Search for the cell housing the specified text and yield its (x, y) center coordinate. 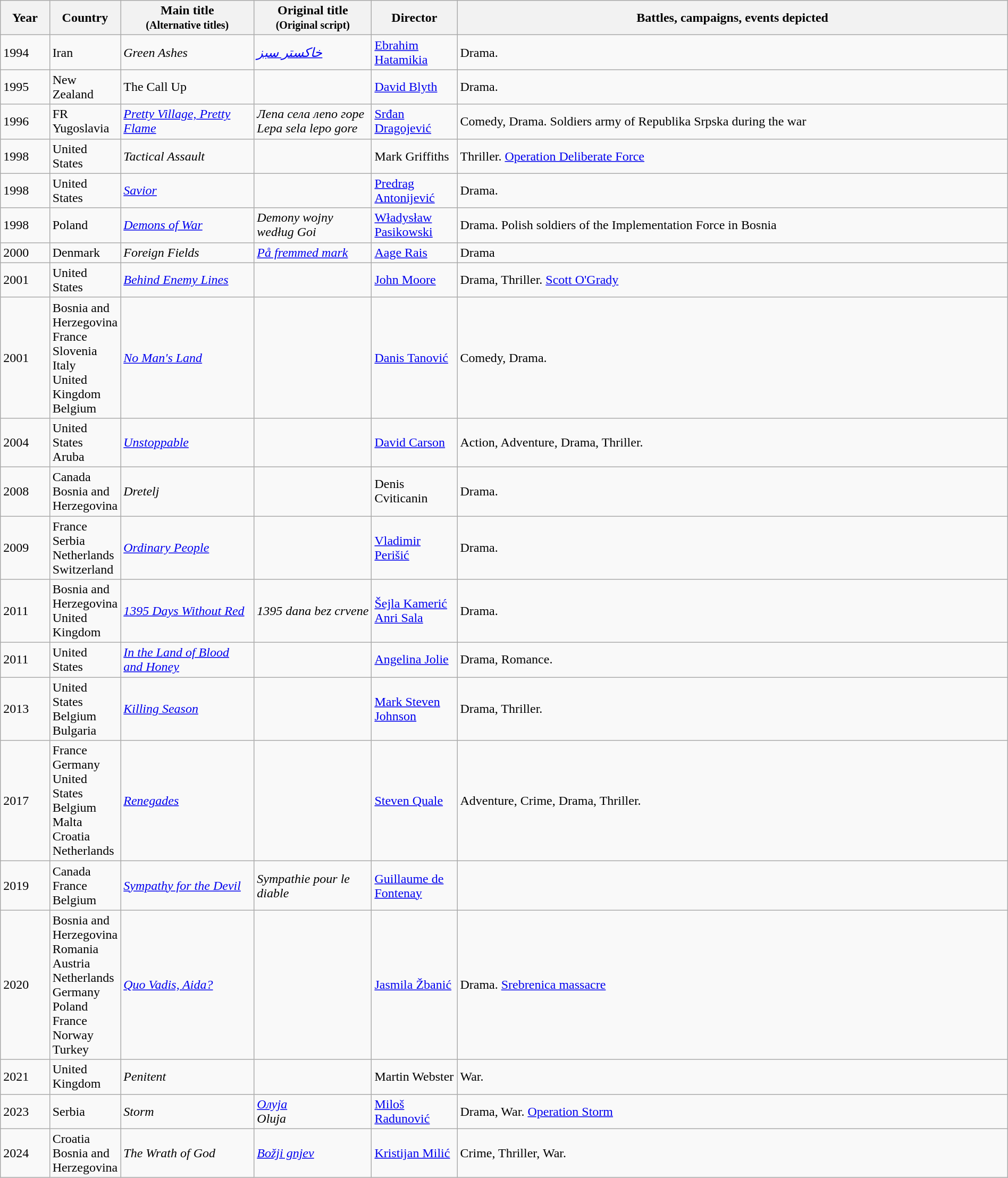
ОлујаOluja (313, 1111)
United Kingdom (85, 1077)
Bosnia and HerzegovinaRomaniaAustriaNetherlandsGermanyPolandFranceNorwayTurkey (85, 985)
Denmark (85, 253)
Comedy, Drama. Soldiers army of Republika Srpska during the war (733, 121)
Šejla KamerićAnri Sala (415, 611)
New Zealand (85, 87)
1395 dana bez crvene (313, 611)
2024 (25, 1153)
Predrag Antonijević (415, 190)
Srđan Dragojević (415, 121)
Steven Quale (415, 801)
Drama (733, 253)
FranceSerbiaNetherlandsSwitzerland (85, 548)
David Blyth (415, 87)
Crime, Thriller, War. (733, 1153)
Mark Steven Johnson (415, 709)
The Call Up (187, 87)
Iran (85, 52)
War. (733, 1077)
2023 (25, 1111)
På fremmed mark (313, 253)
Sympathie pour le diable (313, 886)
1395 Days Without Red (187, 611)
Original title(Original script) (313, 18)
Danis Tanović (415, 357)
Kristijan Milić (415, 1153)
2013 (25, 709)
Лепа села лепо гореLepa sela lepo gore (313, 121)
Thriller. Operation Deliberate Force (733, 156)
2009 (25, 548)
Vladimir Perišić (415, 548)
Aage Rais (415, 253)
Penitent (187, 1077)
Renegades (187, 801)
Action, Adventure, Drama, Thriller. (733, 442)
No Man's Land (187, 357)
Foreign Fields (187, 253)
Killing Season (187, 709)
Comedy, Drama. (733, 357)
Dretelj (187, 491)
Savior (187, 190)
Director (415, 18)
Božji gnjev (313, 1153)
FranceGermanyUnited StatesBelgiumMaltaCroatiaNetherlands (85, 801)
Poland (85, 225)
Guillaume de Fontenay (415, 886)
2004 (25, 442)
Country (85, 18)
Mark Griffiths (415, 156)
Storm (187, 1111)
Drama. Polish soldiers of the Implementation Force in Bosnia (733, 225)
CroatiaBosnia and Herzegovina (85, 1153)
Bosnia and HerzegovinaFranceSloveniaItalyUnited KingdomBelgium (85, 357)
CanadaFranceBelgium (85, 886)
Green Ashes (187, 52)
Drama, Thriller. (733, 709)
Behind Enemy Lines (187, 280)
Miloš Radunović (415, 1111)
David Carson (415, 442)
Martin Webster (415, 1077)
Ebrahim Hatamikia (415, 52)
United StatesAruba (85, 442)
1996 (25, 121)
Denis Cviticanin (415, 491)
Władysław Pasikowski (415, 225)
2021 (25, 1077)
The Wrath of God (187, 1153)
2020 (25, 985)
Drama, Romance. (733, 660)
Ordinary People (187, 548)
United StatesBelgiumBulgaria (85, 709)
Demony wojny według Goi (313, 225)
Drama, War. Operation Storm (733, 1111)
FR Yugoslavia (85, 121)
Drama. Srebrenica massacre (733, 985)
2017 (25, 801)
خاکستر سبز (313, 52)
Angelina Jolie (415, 660)
Serbia (85, 1111)
Year (25, 18)
Unstoppable (187, 442)
Battles, campaigns, events depicted (733, 18)
Pretty Village, Pretty Flame (187, 121)
1994 (25, 52)
1995 (25, 87)
Adventure, Crime, Drama, Thriller. (733, 801)
2000 (25, 253)
Quo Vadis, Aida? (187, 985)
Demons of War (187, 225)
Bosnia and HerzegovinaUnited Kingdom (85, 611)
Jasmila Žbanić (415, 985)
Sympathy for the Devil (187, 886)
2008 (25, 491)
Tactical Assault (187, 156)
CanadaBosnia and Herzegovina (85, 491)
In the Land of Blood and Honey (187, 660)
John Moore (415, 280)
2019 (25, 886)
Drama, Thriller. Scott O'Grady (733, 280)
Main title(Alternative titles) (187, 18)
